Search for the cell housing the specified text and yield its (x, y) center coordinate. 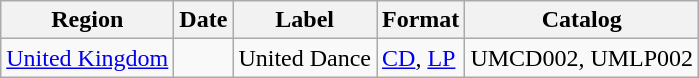
UMCD002, UMLP002 (582, 58)
United Kingdom (88, 58)
Region (88, 20)
Catalog (582, 20)
CD, LP (421, 58)
Label (305, 20)
United Dance (305, 58)
Date (204, 20)
Format (421, 20)
